Output the (X, Y) coordinate of the center of the cell containing the given text.  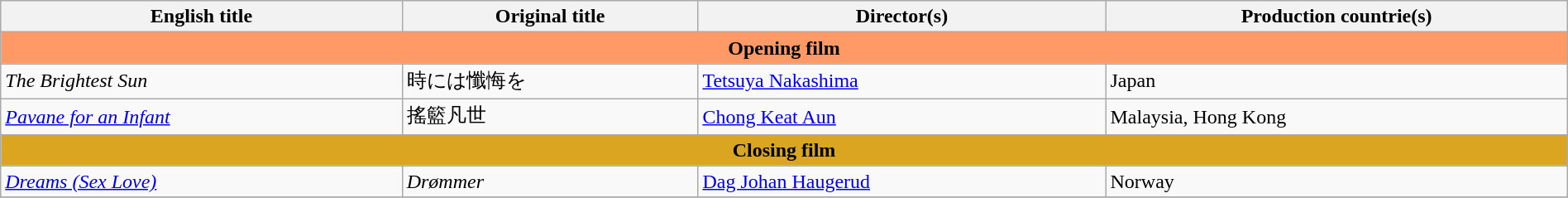
Chong Keat Aun (901, 116)
Malaysia, Hong Kong (1336, 116)
English title (202, 17)
Tetsuya Nakashima (901, 81)
Original title (550, 17)
Drømmer (550, 181)
Director(s) (901, 17)
時には懺悔を (550, 81)
Norway (1336, 181)
Dreams (Sex Love) (202, 181)
Japan (1336, 81)
Pavane for an Infant (202, 116)
The Brightest Sun (202, 81)
Closing film (784, 150)
Production countrie(s) (1336, 17)
Opening film (784, 48)
Dag Johan Haugerud (901, 181)
搖籃凡世 (550, 116)
